For the text-containing cell, return its midpoint in [X, Y] coordinate format. 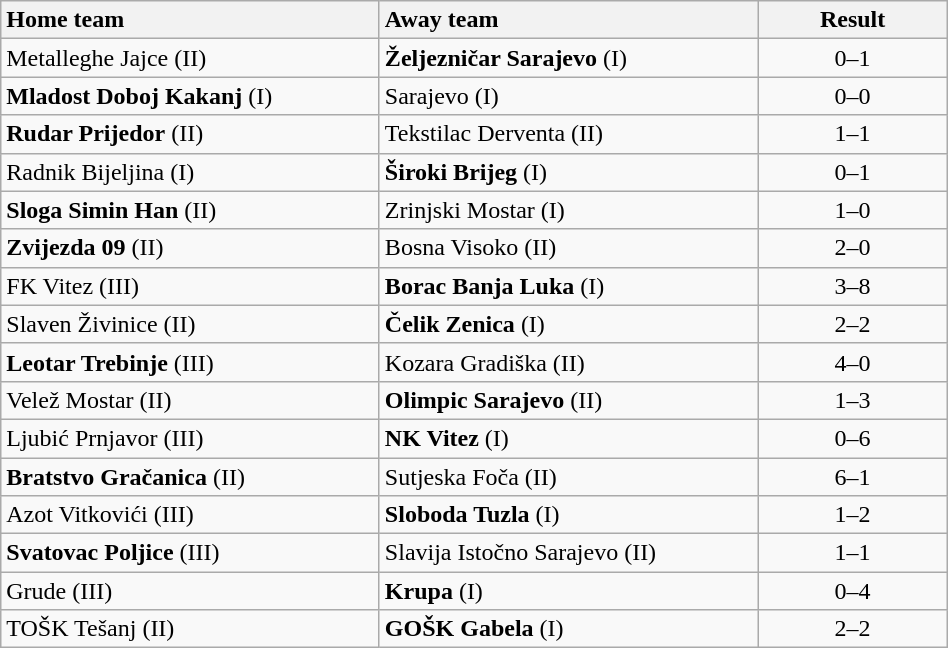
3–8 [852, 286]
Željezničar Sarajevo (I) [568, 58]
Slavija Istočno Sarajevo (II) [568, 553]
Result [852, 20]
1–3 [852, 400]
Velež Mostar (II) [190, 400]
Rudar Prijedor (II) [190, 134]
Zrinjski Mostar (I) [568, 210]
Away team [568, 20]
Metalleghe Jajce (II) [190, 58]
1–0 [852, 210]
Čelik Zenica (I) [568, 324]
0–4 [852, 591]
Ljubić Prnjavor (III) [190, 438]
Leotar Trebinje (III) [190, 362]
Široki Brijeg (I) [568, 172]
Borac Banja Luka (I) [568, 286]
NK Vitez (I) [568, 438]
Sutjeska Foča (II) [568, 477]
FK Vitez (III) [190, 286]
GOŠK Gabela (I) [568, 629]
Krupa (I) [568, 591]
6–1 [852, 477]
Mladost Doboj Kakanj (I) [190, 96]
Sloboda Tuzla (I) [568, 515]
Home team [190, 20]
Svatovac Poljice (III) [190, 553]
Slaven Živinice (II) [190, 324]
Olimpic Sarajevo (II) [568, 400]
Sarajevo (I) [568, 96]
Zvijezda 09 (II) [190, 248]
TOŠK Tešanj (II) [190, 629]
2–0 [852, 248]
4–0 [852, 362]
Grude (III) [190, 591]
Kozara Gradiška (II) [568, 362]
Tekstilac Derventa (II) [568, 134]
Bosna Visoko (II) [568, 248]
1–2 [852, 515]
Radnik Bijeljina (I) [190, 172]
Bratstvo Gračanica (II) [190, 477]
0–0 [852, 96]
0–6 [852, 438]
Sloga Simin Han (II) [190, 210]
Azot Vitkovići (III) [190, 515]
